Search for the cell housing the specified text and yield its [x, y] center coordinate. 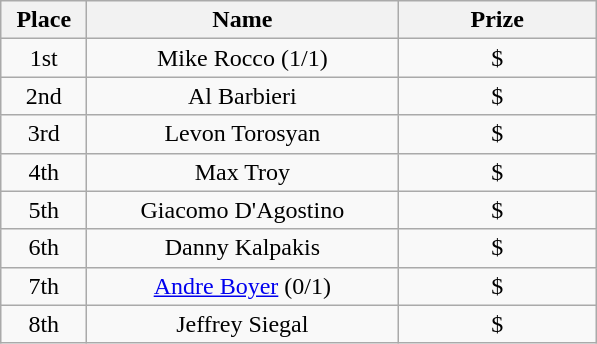
Giacomo D'Agostino [242, 210]
4th [44, 172]
Max Troy [242, 172]
3rd [44, 134]
2nd [44, 96]
7th [44, 286]
5th [44, 210]
Andre Boyer (0/1) [242, 286]
Jeffrey Siegal [242, 324]
Danny Kalpakis [242, 248]
8th [44, 324]
Levon Torosyan [242, 134]
Mike Rocco (1/1) [242, 58]
6th [44, 248]
Al Barbieri [242, 96]
Name [242, 20]
Prize [498, 20]
1st [44, 58]
Place [44, 20]
